Identify which cell holds the provided text, then report its (X, Y) central coordinate. 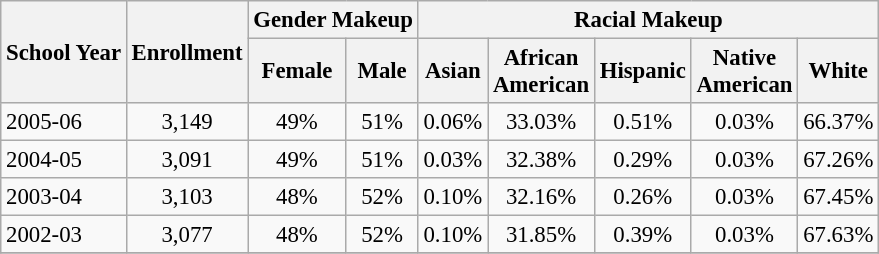
0.51% (642, 122)
2005-06 (64, 122)
White (838, 72)
67.26% (838, 160)
Racial Makeup (648, 20)
67.45% (838, 197)
Male (382, 72)
3,091 (187, 160)
32.38% (542, 160)
2003-04 (64, 197)
0.39% (642, 235)
2004-05 (64, 160)
67.63% (838, 235)
31.85% (542, 235)
Hispanic (642, 72)
0.06% (452, 122)
African American (542, 72)
32.16% (542, 197)
66.37% (838, 122)
Gender Makeup (333, 20)
Asian (452, 72)
3,077 (187, 235)
School Year (64, 52)
33.03% (542, 122)
3,103 (187, 197)
0.26% (642, 197)
Female (297, 72)
2002-03 (64, 235)
0.29% (642, 160)
Enrollment (187, 52)
Native American (744, 72)
3,149 (187, 122)
